Identify which cell holds the provided text, then report its [X, Y] central coordinate. 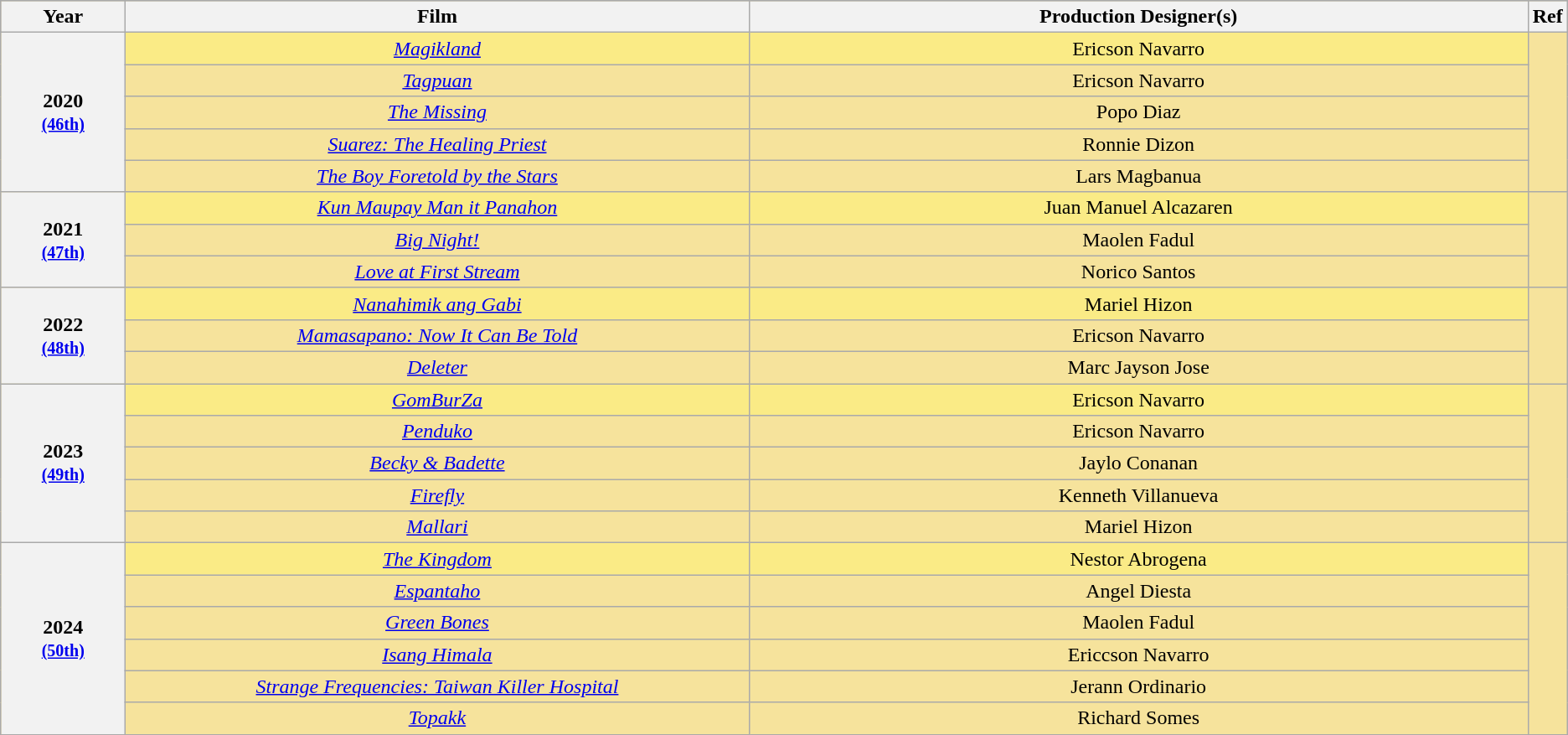
2021 (47th) [64, 240]
The Missing [437, 112]
Deleter [437, 367]
Nanahimik ang Gabi [437, 303]
Popo Diaz [1138, 112]
The Kingdom [437, 559]
Penduko [437, 432]
The Boy Foretold by the Stars [437, 176]
Richard Somes [1138, 718]
Angel Diesta [1138, 591]
Big Night! [437, 240]
Magikland [437, 49]
Ref [1548, 17]
Production Designer(s) [1138, 17]
Isang Himala [437, 655]
Topakk [437, 718]
Firefly [437, 495]
Green Bones [437, 623]
Ericcson Navarro [1138, 655]
2020 (46th) [64, 112]
Lars Magbanua [1138, 176]
Suarez: The Healing Priest [437, 144]
2022 (48th) [64, 335]
2023 (49th) [64, 463]
Tagpuan [437, 80]
Nestor Abrogena [1138, 559]
Becky & Badette [437, 463]
Strange Frequencies: Taiwan Killer Hospital [437, 686]
Norico Santos [1138, 272]
Ronnie Dizon [1138, 144]
Marc Jayson Jose [1138, 367]
2024 (50th) [64, 639]
Juan Manuel Alcazaren [1138, 208]
GomBurZa [437, 400]
Love at First Stream [437, 272]
Jaylo Conanan [1138, 463]
Mamasapano: Now It Can Be Told [437, 335]
Espantaho [437, 591]
Kun Maupay Man it Panahon [437, 208]
Jerann Ordinario [1138, 686]
Mallari [437, 527]
Film [437, 17]
Year [64, 17]
Kenneth Villanueva [1138, 495]
